Locate the cell with the specified text and output its (X, Y) center coordinate. 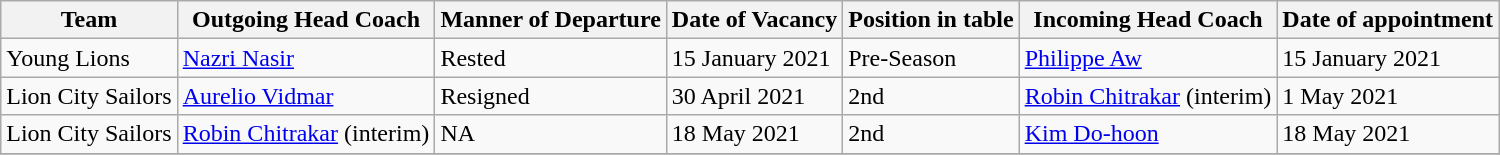
Philippe Aw (1148, 58)
Date of appointment (1388, 20)
Date of Vacancy (754, 20)
30 April 2021 (754, 96)
Incoming Head Coach (1148, 20)
Rested (550, 58)
Manner of Departure (550, 20)
Young Lions (89, 58)
Resigned (550, 96)
Aurelio Vidmar (306, 96)
Kim Do-hoon (1148, 134)
Position in table (931, 20)
Team (89, 20)
Nazri Nasir (306, 58)
NA (550, 134)
1 May 2021 (1388, 96)
Pre-Season (931, 58)
Outgoing Head Coach (306, 20)
